Find where the given text appears and provide that cell's center as [X, Y] coordinate. 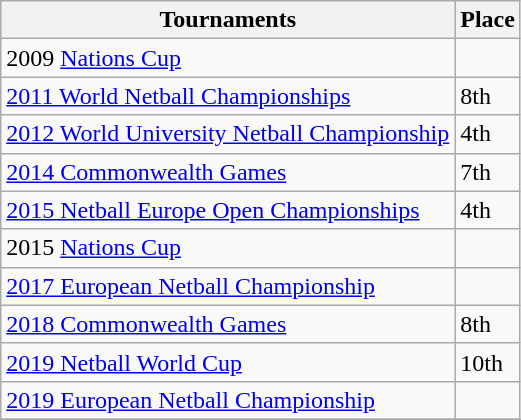
2015 Nations Cup [228, 248]
2018 Commonwealth Games [228, 324]
2019 Netball World Cup [228, 362]
Place [488, 20]
2011 World Netball Championships [228, 96]
2012 World University Netball Championship [228, 134]
2014 Commonwealth Games [228, 172]
2015 Netball Europe Open Championships [228, 210]
2019 European Netball Championship [228, 400]
7th [488, 172]
2017 European Netball Championship [228, 286]
Tournaments [228, 20]
10th [488, 362]
2009 Nations Cup [228, 58]
